Output the [X, Y] coordinate of the center of the cell containing the given text.  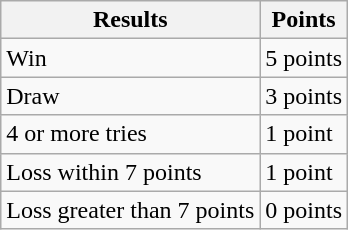
4 or more tries [130, 134]
Points [304, 20]
Loss within 7 points [130, 172]
3 points [304, 96]
Results [130, 20]
5 points [304, 58]
Win [130, 58]
Draw [130, 96]
0 points [304, 210]
Loss greater than 7 points [130, 210]
